Return the [x, y] coordinate for the center point of the cell that contains the specified text.  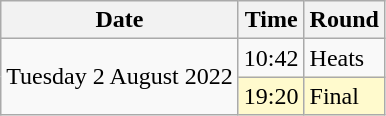
Heats [344, 58]
19:20 [271, 96]
Date [120, 20]
Tuesday 2 August 2022 [120, 77]
Round [344, 20]
Final [344, 96]
10:42 [271, 58]
Time [271, 20]
